Search for the cell housing the specified text and yield its (x, y) center coordinate. 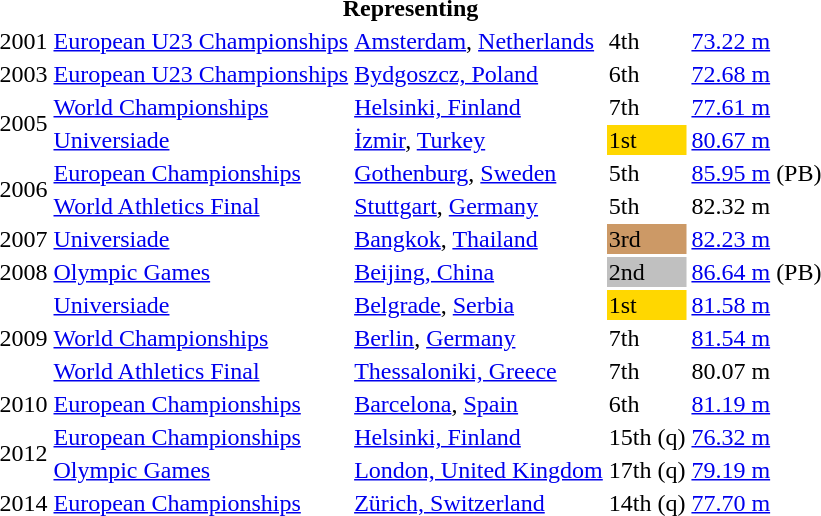
Beijing, China (479, 272)
15th (q) (647, 437)
Stuttgart, Germany (479, 206)
Amsterdam, Netherlands (479, 41)
Bydgoszcz, Poland (479, 74)
Belgrade, Serbia (479, 305)
İzmir, Turkey (479, 140)
Thessaloniki, Greece (479, 371)
London, United Kingdom (479, 470)
4th (647, 41)
Berlin, Germany (479, 338)
Barcelona, Spain (479, 404)
3rd (647, 239)
2nd (647, 272)
Bangkok, Thailand (479, 239)
17th (q) (647, 470)
Gothenburg, Sweden (479, 173)
